For the text-containing cell, return its midpoint in (X, Y) coordinate format. 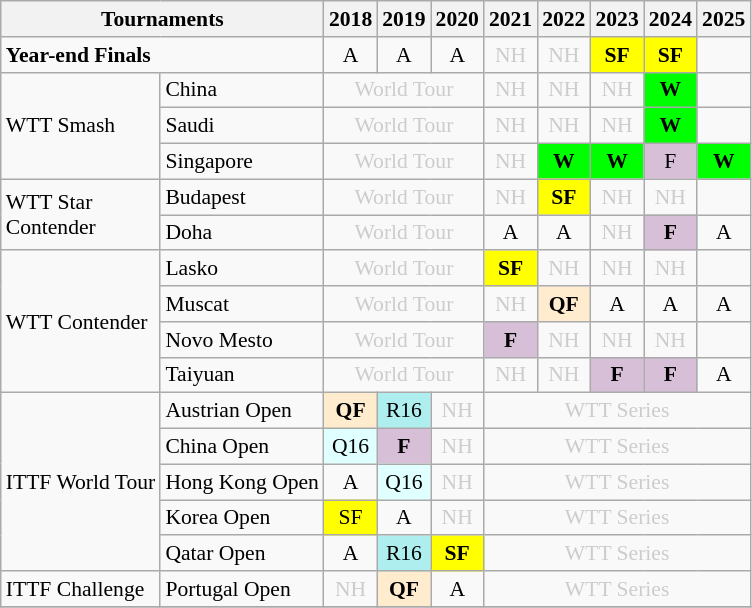
Tournaments (162, 19)
2019 (404, 19)
Budapest (242, 197)
WTT StarContender (81, 214)
Korea Open (242, 518)
WTT Contender (81, 322)
Novo Mesto (242, 340)
WTT Smash (81, 126)
Hong Kong Open (242, 482)
China (242, 90)
2024 (670, 19)
Qatar Open (242, 554)
China Open (242, 447)
2025 (724, 19)
2021 (510, 19)
Taiyuan (242, 375)
2023 (616, 19)
Year-end Finals (162, 55)
ITTF World Tour (81, 482)
2020 (458, 19)
Austrian Open (242, 411)
2022 (564, 19)
Saudi (242, 126)
Doha (242, 233)
2018 (350, 19)
Muscat (242, 304)
Lasko (242, 269)
Portugal Open (242, 589)
Singapore (242, 162)
ITTF Challenge (81, 589)
